Search for the cell housing the specified text and yield its (X, Y) center coordinate. 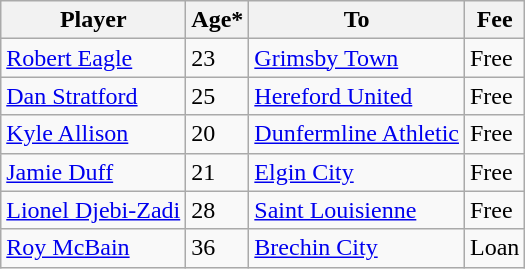
Hereford United (357, 96)
Player (94, 20)
Dan Stratford (94, 96)
25 (218, 96)
Lionel Djebi-Zadi (94, 210)
Roy McBain (94, 248)
23 (218, 58)
21 (218, 172)
Elgin City (357, 172)
Jamie Duff (94, 172)
Fee (494, 20)
Loan (494, 248)
Saint Louisienne (357, 210)
Age* (218, 20)
Grimsby Town (357, 58)
To (357, 20)
36 (218, 248)
28 (218, 210)
Brechin City (357, 248)
Kyle Allison (94, 134)
20 (218, 134)
Robert Eagle (94, 58)
Dunfermline Athletic (357, 134)
